Determine the [x, y] coordinate at the center of the cell enclosing the given text.  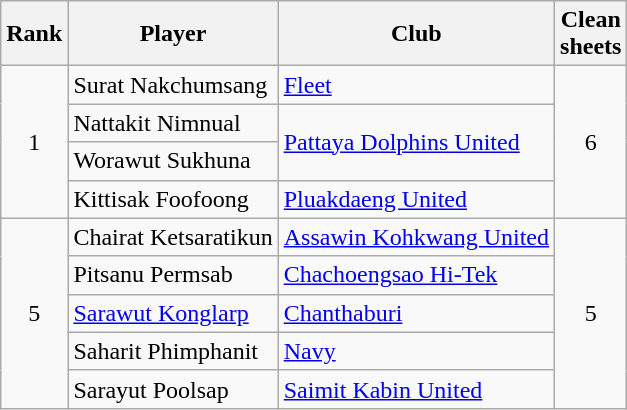
Pitsanu Permsab [173, 275]
Player [173, 34]
Pluakdaeng United [416, 199]
Assawin Kohkwang United [416, 237]
1 [34, 142]
Saimit Kabin United [416, 389]
Chanthaburi [416, 313]
Saharit Phimphanit [173, 351]
6 [591, 142]
Rank [34, 34]
Sarayut Poolsap [173, 389]
Surat Nakchumsang [173, 85]
Nattakit Nimnual [173, 123]
Sarawut Konglarp [173, 313]
Pattaya Dolphins United [416, 142]
Cleansheets [591, 34]
Chachoengsao Hi-Tek [416, 275]
Chairat Ketsaratikun [173, 237]
Club [416, 34]
Kittisak Foofoong [173, 199]
Navy [416, 351]
Fleet [416, 85]
Worawut Sukhuna [173, 161]
